Pinpoint the cell where the given text exists, returning its [x, y] midpoint coordinate. 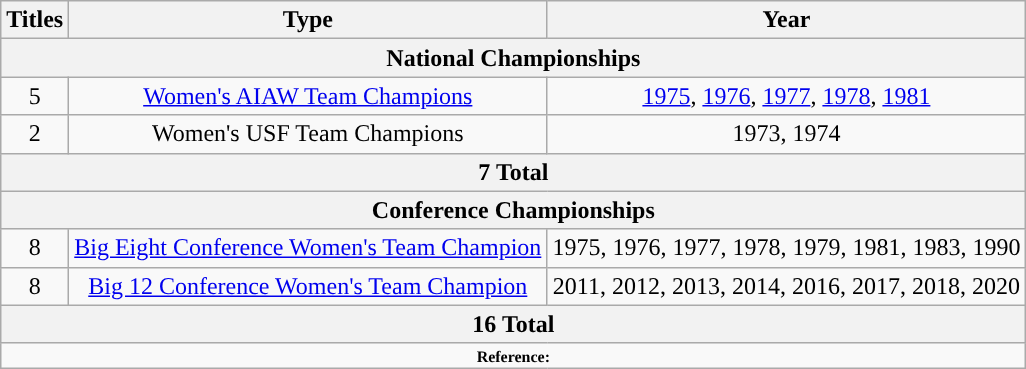
Year [786, 20]
Reference: [514, 355]
1975, 1976, 1977, 1978, 1979, 1981, 1983, 1990 [786, 248]
Conference Championships [514, 210]
2011, 2012, 2013, 2014, 2016, 2017, 2018, 2020 [786, 286]
5 [35, 96]
Big 12 Conference Women's Team Champion [308, 286]
16 Total [514, 324]
1973, 1974 [786, 134]
2 [35, 134]
Women's AIAW Team Champions [308, 96]
7 Total [514, 172]
National Championships [514, 58]
1975, 1976, 1977, 1978, 1981 [786, 96]
Titles [35, 20]
Big Eight Conference Women's Team Champion [308, 248]
Women's USF Team Champions [308, 134]
Type [308, 20]
